Extract the (x, y) coordinate from the center of the cell holding the provided text.  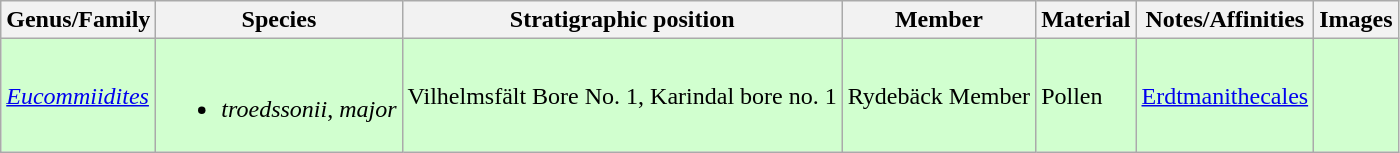
Images (1356, 20)
Rydebäck Member (938, 96)
Material (1086, 20)
Genus/Family (78, 20)
troedssonii, major (279, 96)
Notes/Affinities (1225, 20)
Species (279, 20)
Stratigraphic position (622, 20)
Erdtmanithecales (1225, 96)
Member (938, 20)
Pollen (1086, 96)
Vilhelmsfält Bore No. 1, Karindal bore no. 1 (622, 96)
Eucommiidites (78, 96)
